Detect which cell encompasses the target text, then output its (X, Y) center coordinate. 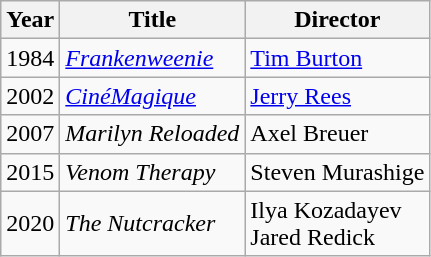
Title (152, 20)
Tim Burton (338, 58)
Axel Breuer (338, 134)
2002 (30, 96)
Director (338, 20)
1984 (30, 58)
Steven Murashige (338, 172)
Jerry Rees (338, 96)
Ilya KozadayevJared Redick (338, 224)
Venom Therapy (152, 172)
Marilyn Reloaded (152, 134)
2020 (30, 224)
Year (30, 20)
2007 (30, 134)
CinéMagique (152, 96)
The Nutcracker (152, 224)
Frankenweenie (152, 58)
2015 (30, 172)
